Extract the (X, Y) coordinate from the center of the cell holding the provided text.  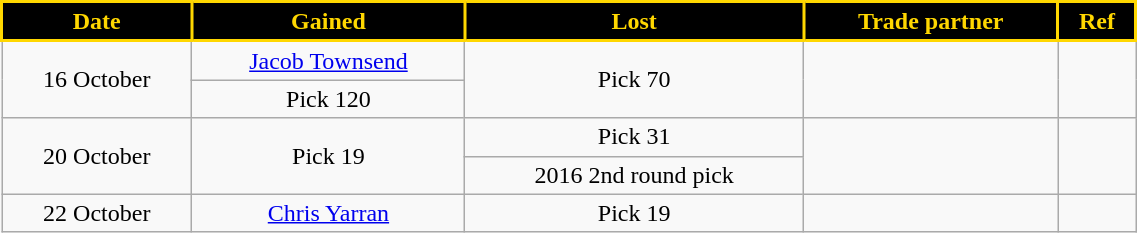
Pick 31 (634, 137)
20 October (97, 156)
Lost (634, 22)
Jacob Townsend (328, 60)
Pick 70 (634, 80)
Gained (328, 22)
Date (97, 22)
Chris Yarran (328, 213)
Trade partner (930, 22)
22 October (97, 213)
Pick 120 (328, 99)
Ref (1097, 22)
2016 2nd round pick (634, 175)
16 October (97, 80)
